Search for the cell housing the specified text and yield its [X, Y] center coordinate. 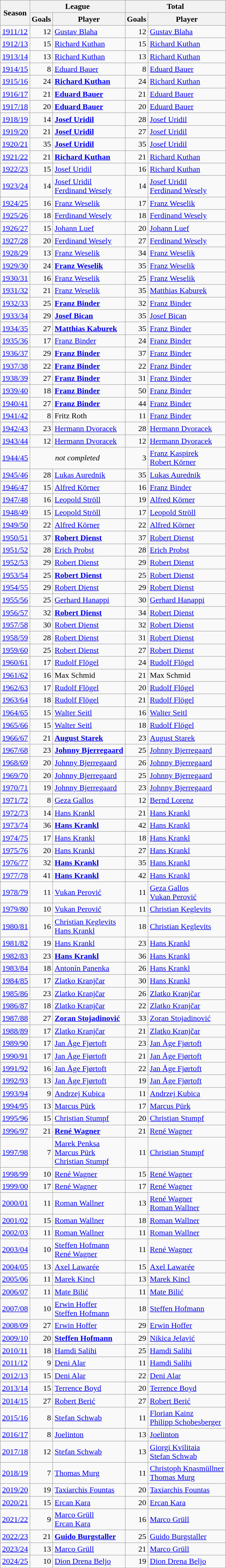
1976/77 [15, 863]
1938/39 [15, 379]
Bernd Lorenz [187, 800]
2010/11 [15, 1351]
1919/20 [15, 132]
1993/94 [15, 1093]
2016/17 [15, 1434]
2008/09 [15, 1326]
1951/52 [15, 550]
1996/97 [15, 1131]
1935/36 [15, 341]
1981/82 [15, 943]
1961/62 [15, 675]
1946/47 [15, 487]
1914/15 [15, 69]
2023/24 [15, 1549]
1927/28 [15, 241]
1955/56 [15, 600]
1918/19 [15, 119]
Franz Kaspirek Robert Körner [187, 458]
1949/50 [15, 525]
1975/76 [15, 850]
2021/22 [15, 1519]
Steffen Hofmann René Wagner [89, 1250]
1925/26 [15, 216]
Erwin Hoffer Steffen Hofmann [89, 1309]
Season [15, 13]
1988/89 [15, 1031]
1926/27 [15, 228]
1912/13 [15, 44]
2007/08 [15, 1309]
1991/92 [15, 1068]
2019/20 [15, 1490]
1997/98 [15, 1152]
1968/69 [15, 763]
1966/67 [15, 738]
2003/04 [15, 1250]
Marek Penksa Marcus Pürk Christian Stumpf [89, 1152]
1998/99 [15, 1174]
Geza Gallos Vukan Perović [187, 893]
2015/16 [15, 1417]
1941/42 [15, 416]
1959/60 [15, 650]
1945/46 [15, 475]
2014/15 [15, 1401]
1952/53 [15, 562]
1983/84 [15, 968]
1923/24 [15, 186]
1956/57 [15, 613]
2000/01 [15, 1203]
1992/93 [15, 1081]
1934/35 [15, 328]
1932/33 [15, 303]
1911/12 [15, 32]
1977/78 [15, 875]
1937/38 [15, 366]
1916/17 [15, 94]
Fritz Roth [89, 416]
1982/83 [15, 956]
2022/23 [15, 1536]
1985/86 [15, 993]
1990/91 [15, 1056]
League [77, 7]
1948/49 [15, 512]
1963/64 [15, 700]
1942/43 [15, 429]
3 [137, 458]
1930/31 [15, 278]
Antonín Panenka [89, 968]
Giorgi Kvilitaia Stefan Schwab [187, 1452]
1969/70 [15, 775]
1940/41 [15, 404]
1972/73 [15, 813]
1989/90 [15, 1043]
2012/13 [15, 1376]
2017/18 [15, 1452]
2011/12 [15, 1363]
1994/95 [15, 1106]
1922/23 [15, 169]
1928/29 [15, 253]
33 [137, 1018]
1915/16 [15, 82]
1965/66 [15, 725]
41 [41, 875]
1936/37 [15, 353]
1973/74 [15, 825]
1950/51 [15, 537]
1960/61 [15, 663]
2024/25 [15, 1561]
1984/85 [15, 981]
1917/18 [15, 107]
1943/44 [15, 441]
Christoph Knasmüllner Thomas Murg [187, 1473]
Total [175, 7]
1962/63 [15, 688]
1954/55 [15, 588]
2005/06 [15, 1279]
2006/07 [15, 1292]
Thomas Murg [89, 1473]
1957/58 [15, 625]
2018/19 [15, 1473]
1933/34 [15, 316]
1921/22 [15, 157]
Geza Gallos [89, 800]
1978/79 [15, 893]
1979/80 [15, 909]
1947/48 [15, 500]
1931/32 [15, 291]
1944/45 [15, 458]
1958/59 [15, 638]
1953/54 [15, 575]
1995/96 [15, 1118]
1929/30 [15, 266]
Florian Kainz Philipp Schobesberger [187, 1417]
1980/81 [15, 926]
2002/03 [15, 1233]
Christian Keglevits Hans Krankl [89, 926]
1970/71 [15, 788]
2020/21 [15, 1503]
2001/02 [15, 1220]
1939/40 [15, 391]
44 [137, 404]
1924/25 [15, 203]
1964/65 [15, 713]
1920/21 [15, 144]
1967/68 [15, 750]
René Wagner Roman Wallner [187, 1203]
Marco Grüll Ercan Kara [89, 1519]
1987/88 [15, 1018]
Nikica Jelavić [187, 1338]
2004/05 [15, 1267]
2013/14 [15, 1388]
2009/10 [15, 1338]
1913/14 [15, 57]
1999/00 [15, 1186]
50 [137, 391]
1986/87 [15, 1006]
1971/72 [15, 800]
not completed [77, 458]
1974/75 [15, 838]
